Search for the cell housing the specified text and yield its [x, y] center coordinate. 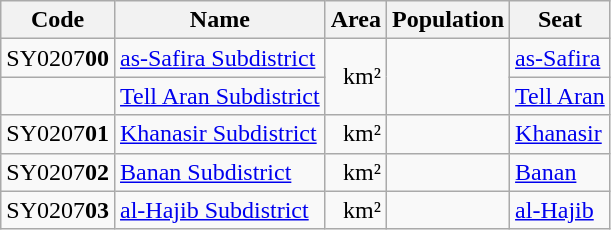
Name [220, 20]
Banan Subdistrict [220, 172]
SY020700 [58, 58]
Population [448, 20]
SY020702 [58, 172]
SY020703 [58, 210]
Tell Aran [560, 96]
as-Safira [560, 58]
SY020701 [58, 134]
Code [58, 20]
Tell Aran Subdistrict [220, 96]
Banan [560, 172]
Area [356, 20]
Khanasir Subdistrict [220, 134]
as-Safira Subdistrict [220, 58]
al-Hajib [560, 210]
Seat [560, 20]
Khanasir [560, 134]
al-Hajib Subdistrict [220, 210]
